For the text-containing cell, return its midpoint in (X, Y) coordinate format. 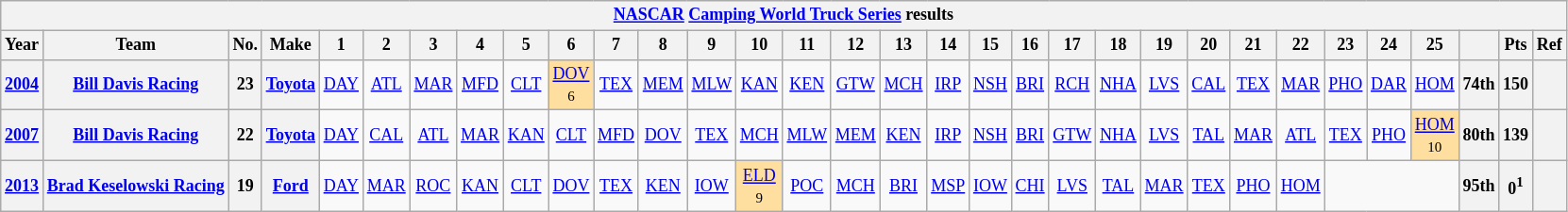
10 (759, 45)
11 (806, 45)
2004 (23, 85)
Pts (1516, 45)
4 (481, 45)
Team (136, 45)
No. (245, 45)
6 (571, 45)
HOM10 (1435, 136)
Ref (1549, 45)
21 (1254, 45)
9 (712, 45)
2013 (23, 186)
3 (433, 45)
NASCAR Camping World Truck Series results (784, 15)
139 (1516, 136)
95th (1478, 186)
8 (663, 45)
20 (1208, 45)
Make (291, 45)
2007 (23, 136)
18 (1119, 45)
2 (386, 45)
RCH (1072, 85)
13 (903, 45)
ROC (433, 186)
14 (948, 45)
DOV6 (571, 85)
ELD9 (759, 186)
01 (1516, 186)
DAR (1390, 85)
Year (23, 45)
150 (1516, 85)
Ford (291, 186)
25 (1435, 45)
80th (1478, 136)
15 (991, 45)
24 (1390, 45)
74th (1478, 85)
12 (855, 45)
MSP (948, 186)
POC (806, 186)
5 (526, 45)
7 (616, 45)
17 (1072, 45)
1 (341, 45)
16 (1030, 45)
CHI (1030, 186)
Brad Keselowski Racing (136, 186)
